Return [x, y] of the center of cell containing provided text 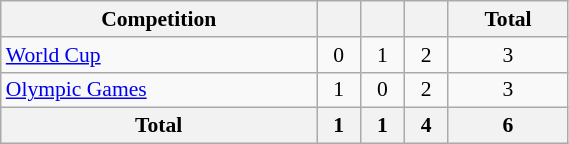
6 [508, 126]
Olympic Games [159, 90]
World Cup [159, 55]
4 [426, 126]
Competition [159, 19]
